Locate the cell with the specified text and output its [x, y] center coordinate. 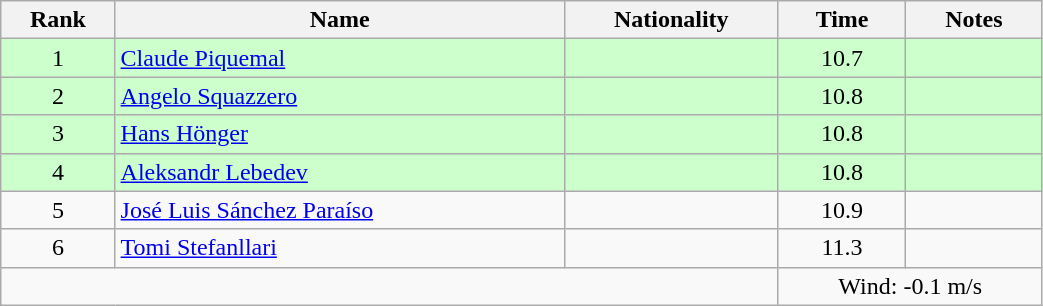
Angelo Squazzero [340, 96]
Claude Piquemal [340, 58]
6 [58, 248]
2 [58, 96]
José Luis Sánchez Paraíso [340, 210]
Time [842, 20]
Rank [58, 20]
3 [58, 134]
1 [58, 58]
10.9 [842, 210]
Aleksandr Lebedev [340, 172]
Wind: -0.1 m/s [910, 286]
Tomi Stefanllari [340, 248]
10.7 [842, 58]
Notes [974, 20]
5 [58, 210]
4 [58, 172]
Hans Hönger [340, 134]
Nationality [671, 20]
Name [340, 20]
11.3 [842, 248]
